Return [x, y] of the center of cell containing provided text 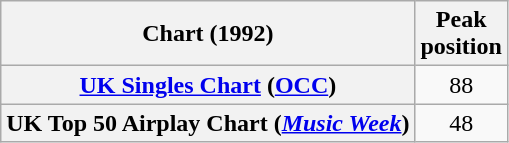
Chart (1992) [208, 34]
Peakposition [461, 34]
UK Top 50 Airplay Chart (Music Week) [208, 123]
UK Singles Chart (OCC) [208, 85]
48 [461, 123]
88 [461, 85]
